For the text-containing cell, return its midpoint in [X, Y] coordinate format. 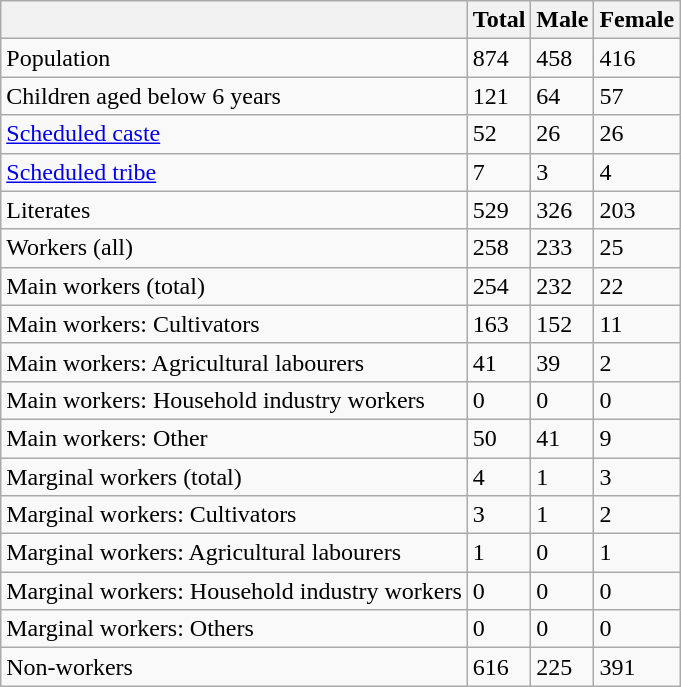
Non-workers [234, 667]
Scheduled tribe [234, 172]
254 [499, 286]
11 [637, 324]
52 [499, 134]
Population [234, 58]
Total [499, 20]
152 [562, 324]
458 [562, 58]
Main workers: Agricultural labourers [234, 362]
64 [562, 96]
Workers (all) [234, 248]
9 [637, 438]
616 [499, 667]
Female [637, 20]
50 [499, 438]
225 [562, 667]
Literates [234, 210]
233 [562, 248]
Main workers (total) [234, 286]
Main workers: Household industry workers [234, 400]
7 [499, 172]
326 [562, 210]
203 [637, 210]
39 [562, 362]
Marginal workers: Cultivators [234, 515]
163 [499, 324]
Main workers: Other [234, 438]
232 [562, 286]
Main workers: Cultivators [234, 324]
391 [637, 667]
57 [637, 96]
25 [637, 248]
Marginal workers (total) [234, 477]
874 [499, 58]
22 [637, 286]
Children aged below 6 years [234, 96]
Marginal workers: Agricultural labourers [234, 553]
258 [499, 248]
Marginal workers: Others [234, 629]
529 [499, 210]
416 [637, 58]
121 [499, 96]
Male [562, 20]
Marginal workers: Household industry workers [234, 591]
Scheduled caste [234, 134]
